Return (X, Y) of the center of cell containing provided text 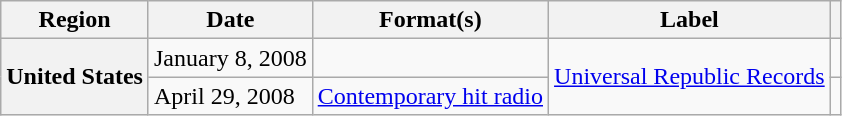
Region (75, 20)
United States (75, 77)
April 29, 2008 (230, 96)
Universal Republic Records (690, 77)
Date (230, 20)
Contemporary hit radio (430, 96)
January 8, 2008 (230, 58)
Format(s) (430, 20)
Label (690, 20)
